Determine the [X, Y] coordinate at the center of the cell enclosing the given text.  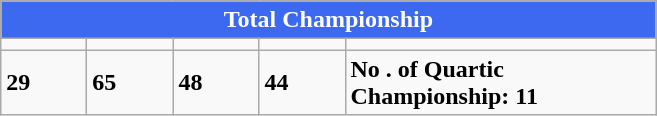
Total Championship [328, 20]
48 [216, 82]
No . of Quartic Championship: 11 [500, 82]
65 [130, 82]
44 [302, 82]
29 [44, 82]
